Determine the [X, Y] coordinate at the center of the cell enclosing the given text.  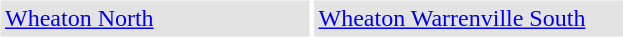
Wheaton North [154, 18]
Wheaton Warrenville South [468, 18]
